From the cell containing the given text, extract its center point as [x, y] coordinate. 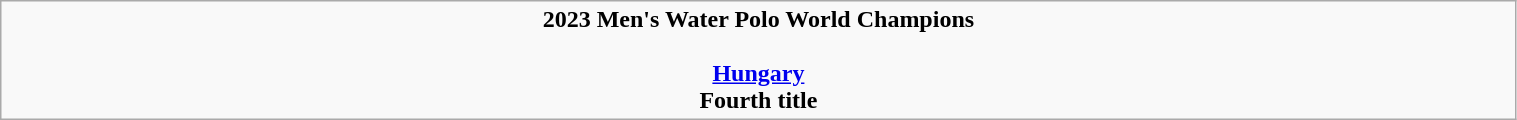
2023 Men's Water Polo World ChampionsHungaryFourth title [758, 60]
